Identify which cell holds the provided text, then report its (X, Y) central coordinate. 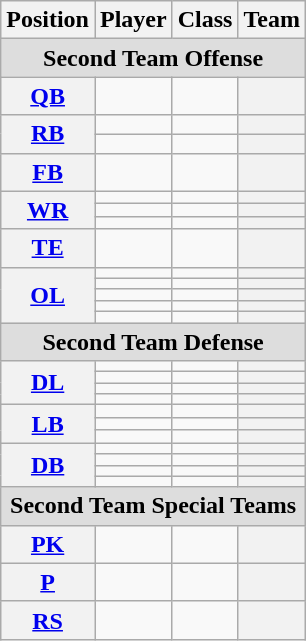
Team (272, 20)
Second Team Offense (154, 58)
RS (48, 620)
DB (48, 465)
DL (48, 383)
RB (48, 134)
Position (48, 20)
P (48, 582)
PK (48, 544)
LB (48, 424)
Class (205, 20)
Player (133, 20)
QB (48, 96)
FB (48, 172)
WR (48, 210)
Second Team Special Teams (154, 506)
Second Team Defense (154, 341)
TE (48, 248)
OL (48, 294)
